Locate the cell with the specified text and output its [x, y] center coordinate. 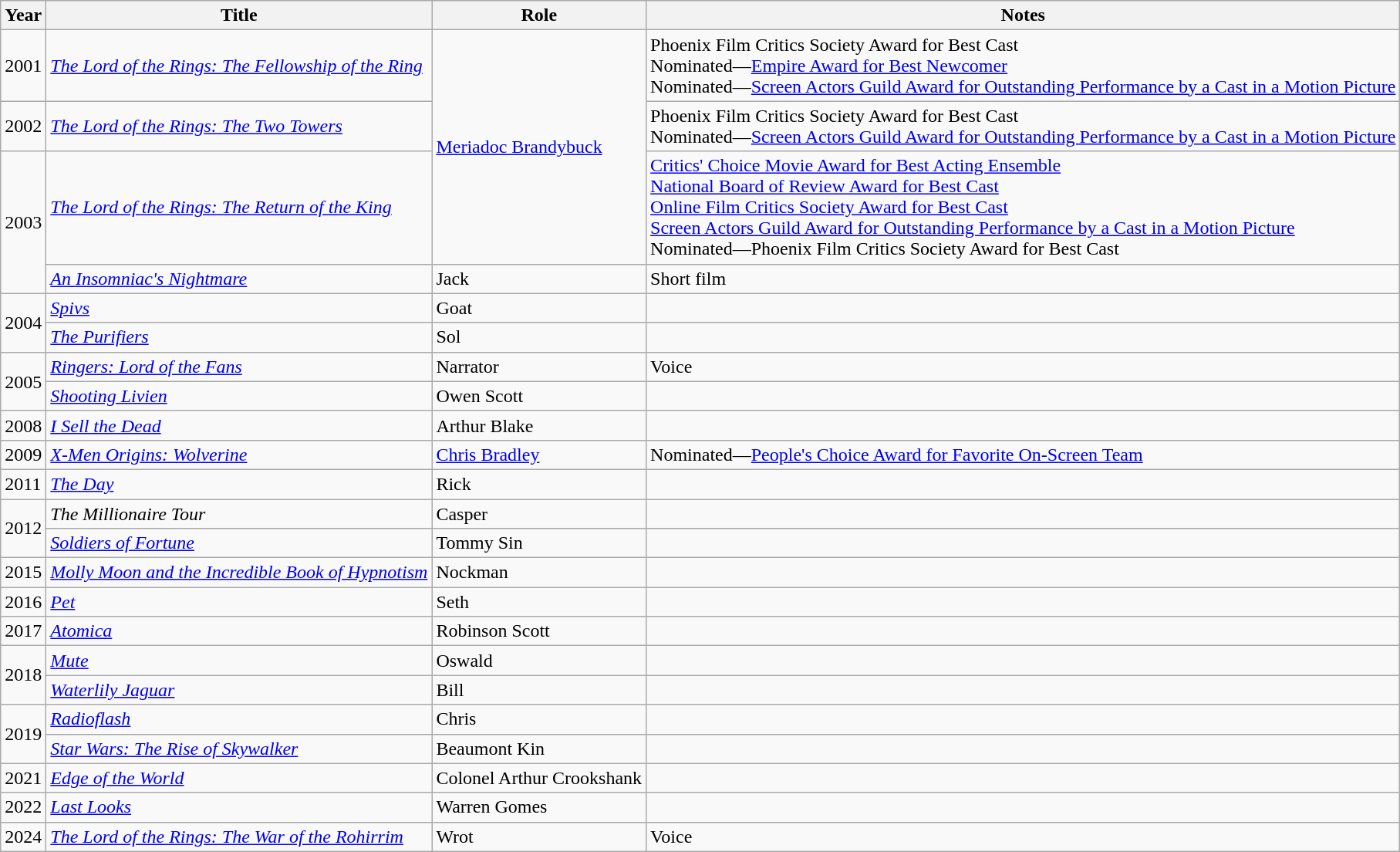
2012 [23, 528]
Role [539, 15]
Jack [539, 279]
The Millionaire Tour [239, 513]
Sol [539, 337]
Colonel Arthur Crookshank [539, 778]
Radioflash [239, 719]
Oswald [539, 661]
Chris Bradley [539, 455]
2011 [23, 484]
2015 [23, 573]
Nominated—People's Choice Award for Favorite On-Screen Team [1023, 455]
Bill [539, 690]
Owen Scott [539, 396]
2017 [23, 631]
Ringers: Lord of the Fans [239, 367]
Beaumont Kin [539, 749]
Notes [1023, 15]
Mute [239, 661]
Last Looks [239, 807]
2022 [23, 807]
Short film [1023, 279]
Molly Moon and the Incredible Book of Hypnotism [239, 573]
Atomica [239, 631]
2016 [23, 602]
Spivs [239, 308]
Rick [539, 484]
Robinson Scott [539, 631]
Seth [539, 602]
Arthur Blake [539, 425]
Waterlily Jaguar [239, 690]
Shooting Livien [239, 396]
Title [239, 15]
2002 [23, 127]
2008 [23, 425]
Pet [239, 602]
2009 [23, 455]
2024 [23, 837]
Warren Gomes [539, 807]
2005 [23, 381]
Tommy Sin [539, 543]
X-Men Origins: Wolverine [239, 455]
Chris [539, 719]
Meriadoc Brandybuck [539, 147]
The Purifiers [239, 337]
The Day [239, 484]
The Lord of the Rings: The Fellowship of the Ring [239, 66]
Casper [539, 513]
Phoenix Film Critics Society Award for Best CastNominated—Screen Actors Guild Award for Outstanding Performance by a Cast in a Motion Picture [1023, 127]
2004 [23, 323]
Narrator [539, 367]
Star Wars: The Rise of Skywalker [239, 749]
2021 [23, 778]
Nockman [539, 573]
I Sell the Dead [239, 425]
Year [23, 15]
Goat [539, 308]
Soldiers of Fortune [239, 543]
Wrot [539, 837]
2019 [23, 734]
2003 [23, 222]
An Insomniac's Nightmare [239, 279]
The Lord of the Rings: The War of the Rohirrim [239, 837]
Edge of the World [239, 778]
2001 [23, 66]
The Lord of the Rings: The Two Towers [239, 127]
2018 [23, 675]
The Lord of the Rings: The Return of the King [239, 208]
